Identify which cell holds the provided text, then report its (X, Y) central coordinate. 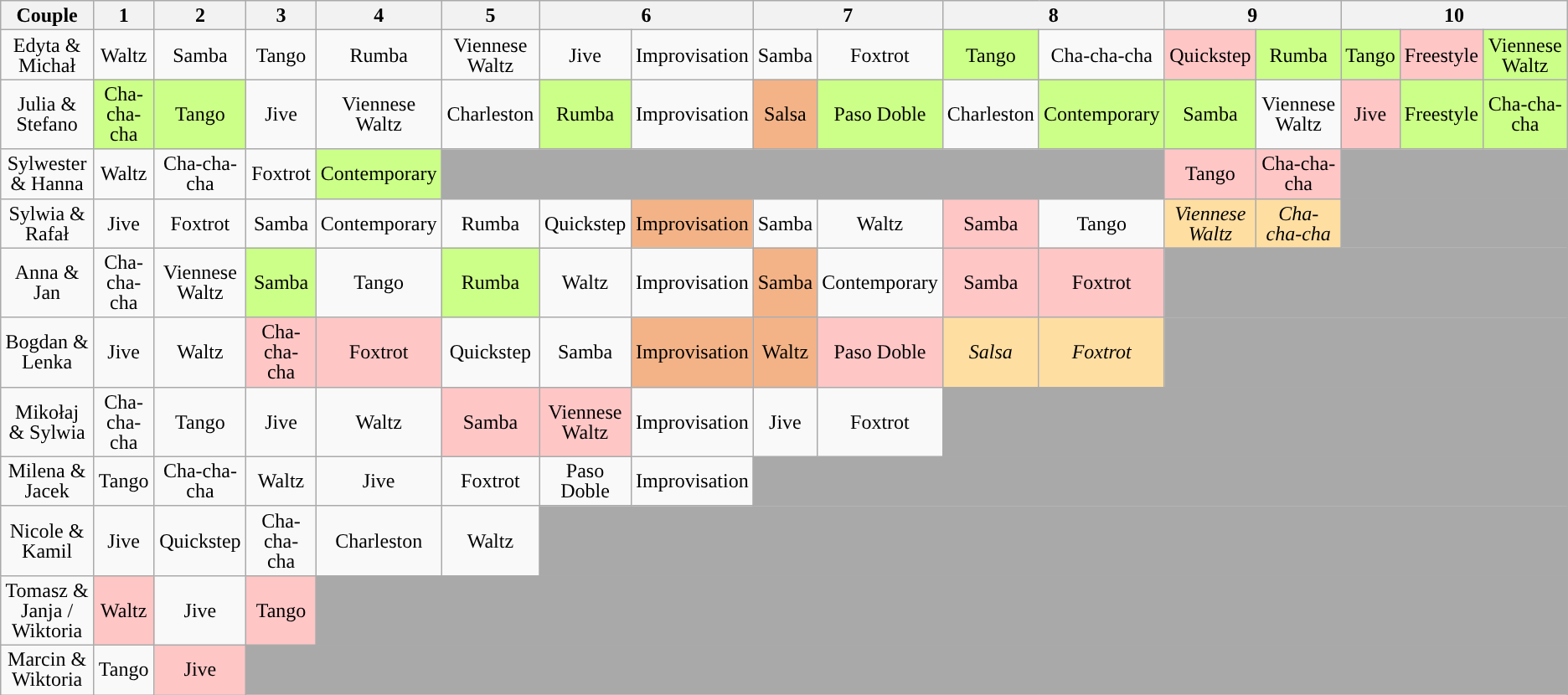
Milena & Jacek (47, 481)
9 (1253, 15)
Nicole & Kamil (47, 541)
Mikołaj & Sylwia (47, 422)
Julia & Stefano (47, 114)
8 (1054, 15)
Anna & Jan (47, 283)
6 (647, 15)
Sylwester & Hanna (47, 174)
Sylwia & Rafał (47, 223)
2 (200, 15)
Tomasz & Janja / Wiktoria (47, 610)
Couple (47, 15)
7 (848, 15)
3 (281, 15)
Marcin & Wiktoria (47, 670)
Edyta & Michał (47, 55)
4 (379, 15)
10 (1454, 15)
1 (124, 15)
5 (490, 15)
Bogdan & Lenka (47, 352)
